Determine the [X, Y] coordinate at the center of the cell enclosing the given text.  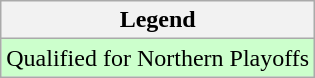
Qualified for Northern Playoffs [158, 58]
Legend [158, 20]
